From the cell containing the given text, extract its center point as [x, y] coordinate. 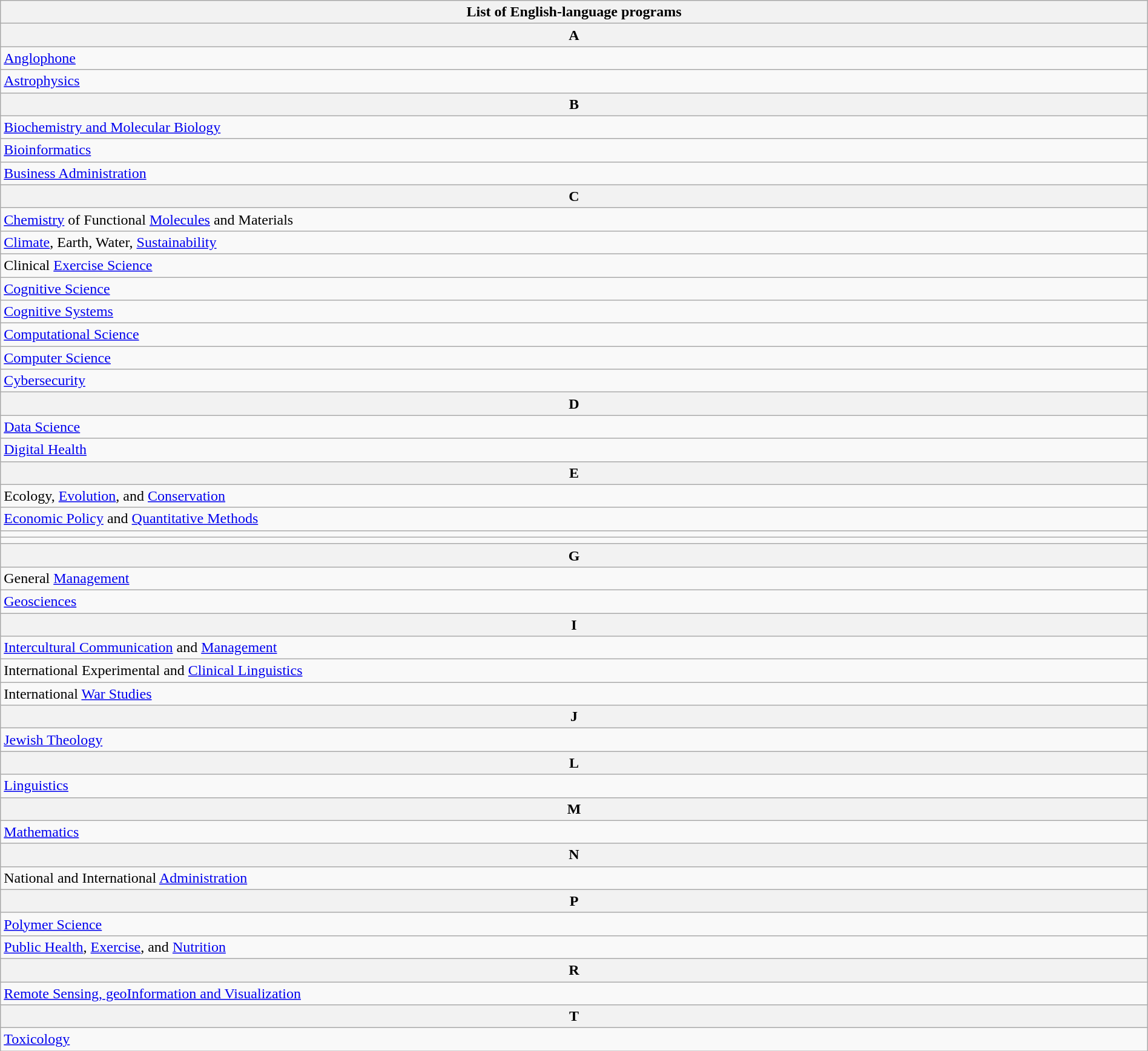
Bioinformatics [574, 150]
List of English-language programs [574, 12]
International Experimental and Clinical Linguistics [574, 671]
C [574, 196]
Computational Science [574, 335]
B [574, 104]
Linguistics [574, 786]
E [574, 473]
Cognitive Systems [574, 312]
International War Studies [574, 694]
Mathematics [574, 832]
Ecology, Evolution, and Conservation [574, 496]
General Management [574, 578]
Business Administration [574, 173]
M [574, 809]
Public Health, Exercise, and Nutrition [574, 947]
J [574, 717]
Toxicology [574, 1039]
Jewish Theology [574, 740]
I [574, 624]
N [574, 855]
Polymer Science [574, 924]
Anglophone [574, 58]
Astrophysics [574, 81]
D [574, 404]
Economic Policy and Quantitative Methods [574, 519]
Intercultural Communication and Management [574, 648]
Clinical Exercise Science [574, 265]
Data Science [574, 427]
T [574, 1016]
Remote Sensing, geoInformation and Visualization [574, 993]
Climate, Earth, Water, Sustainability [574, 242]
Computer Science [574, 358]
R [574, 970]
Cognitive Science [574, 289]
Cybersecurity [574, 381]
Biochemistry and Molecular Biology [574, 127]
G [574, 555]
P [574, 901]
Chemistry of Functional Molecules and Materials [574, 219]
Geosciences [574, 601]
National and International Administration [574, 878]
A [574, 35]
Digital Health [574, 450]
L [574, 763]
